Extract the [X, Y] coordinate from the center of the cell holding the provided text.  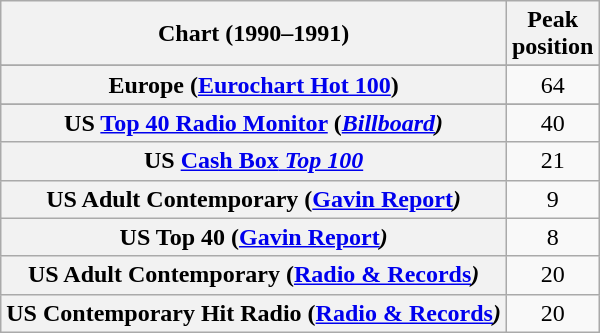
64 [552, 85]
Peakposition [552, 34]
Chart (1990–1991) [254, 34]
9 [552, 199]
US Top 40 (Gavin Report) [254, 237]
US Cash Box Top 100 [254, 161]
Europe (Eurochart Hot 100) [254, 85]
US Contemporary Hit Radio (Radio & Records) [254, 313]
21 [552, 161]
40 [552, 123]
US Adult Contemporary (Radio & Records) [254, 275]
US Top 40 Radio Monitor (Billboard) [254, 123]
US Adult Contemporary (Gavin Report) [254, 199]
8 [552, 237]
